Find where the given text appears and provide that cell's center as (x, y) coordinate. 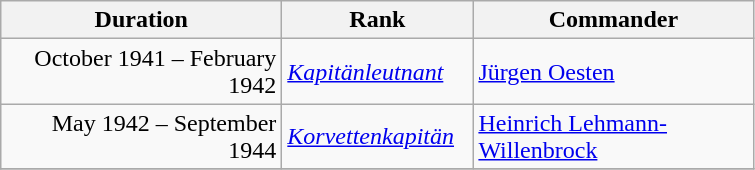
May 1942 – September 1944 (142, 136)
October 1941 – February 1942 (142, 72)
Duration (142, 20)
Commander (614, 20)
Kapitänleutnant (378, 72)
Heinrich Lehmann-Willenbrock (614, 136)
Jürgen Oesten (614, 72)
Rank (378, 20)
Korvettenkapitän (378, 136)
